Output the (x, y) coordinate of the center of the cell containing the given text.  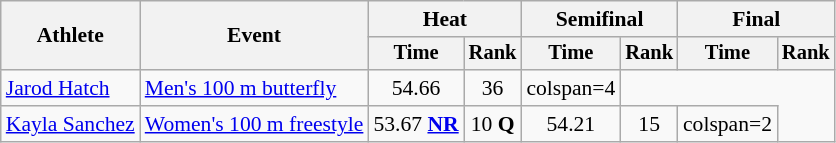
Kayla Sanchez (70, 124)
54.66 (416, 88)
36 (493, 88)
Final (756, 19)
53.67 NR (416, 124)
15 (649, 124)
colspan=2 (728, 124)
54.21 (570, 124)
Semifinal (600, 19)
Women's 100 m freestyle (254, 124)
Heat (444, 19)
Jarod Hatch (70, 88)
Event (254, 36)
Athlete (70, 36)
Men's 100 m butterfly (254, 88)
10 Q (493, 124)
colspan=4 (570, 88)
